Return the [X, Y] coordinate for the center point of the cell that contains the specified text.  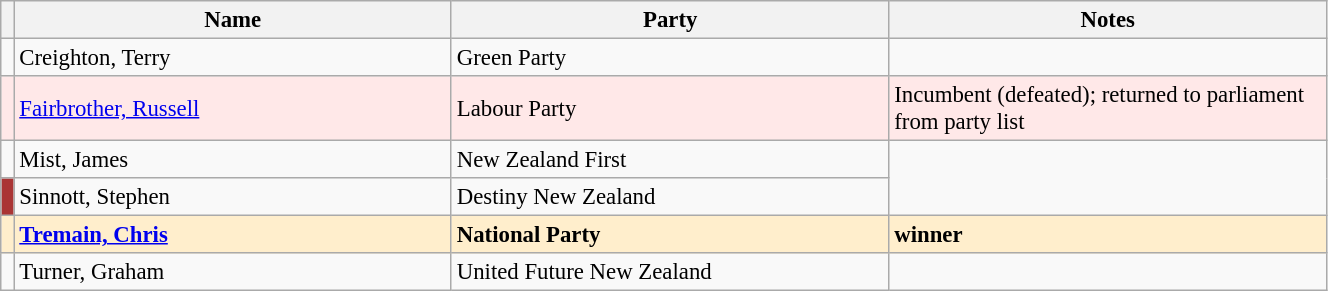
Mist, James [232, 160]
Incumbent (defeated); returned to parliament from party list [1108, 108]
Tremain, Chris [232, 235]
Name [232, 20]
Creighton, Terry [232, 58]
Notes [1108, 20]
National Party [670, 235]
winner [1108, 235]
Labour Party [670, 108]
Party [670, 20]
Sinnott, Stephen [232, 197]
Fairbrother, Russell [232, 108]
Green Party [670, 58]
New Zealand First [670, 160]
Destiny New Zealand [670, 197]
